Capture the cell that displays the provided text and extract its (x, y) central coordinate. 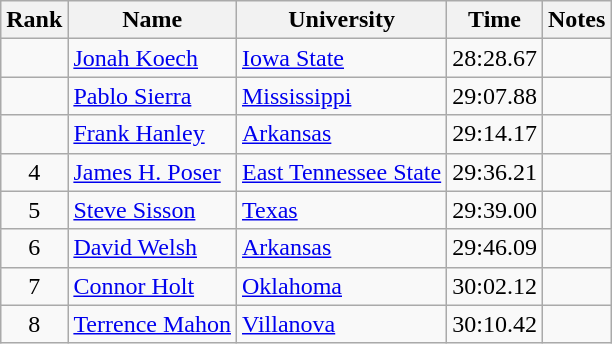
Iowa State (341, 58)
University (341, 20)
Texas (341, 210)
29:36.21 (495, 172)
Mississippi (341, 96)
Notes (576, 20)
30:02.12 (495, 286)
Oklahoma (341, 286)
29:14.17 (495, 134)
Terrence Mahon (152, 324)
Steve Sisson (152, 210)
Pablo Sierra (152, 96)
Connor Holt (152, 286)
30:10.42 (495, 324)
29:07.88 (495, 96)
Frank Hanley (152, 134)
Jonah Koech (152, 58)
Time (495, 20)
7 (34, 286)
5 (34, 210)
29:39.00 (495, 210)
29:46.09 (495, 248)
Name (152, 20)
6 (34, 248)
4 (34, 172)
James H. Poser (152, 172)
8 (34, 324)
Villanova (341, 324)
East Tennessee State (341, 172)
David Welsh (152, 248)
28:28.67 (495, 58)
Rank (34, 20)
